Extract the (x, y) coordinate from the center of the cell holding the provided text.  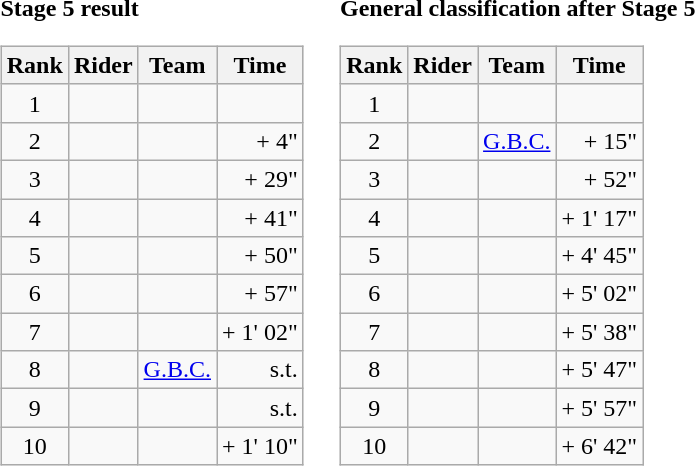
+ 50" (260, 256)
+ 1' 17" (600, 217)
+ 6' 42" (600, 446)
+ 57" (260, 294)
+ 5' 02" (600, 294)
+ 15" (600, 141)
+ 41" (260, 217)
+ 29" (260, 179)
+ 52" (600, 179)
+ 1' 02" (260, 332)
+ 4" (260, 141)
+ 4' 45" (600, 256)
+ 5' 47" (600, 370)
+ 1' 10" (260, 446)
+ 5' 57" (600, 408)
+ 5' 38" (600, 332)
